Scan for the cell matching the given text and deliver its [x, y] coordinate at center. 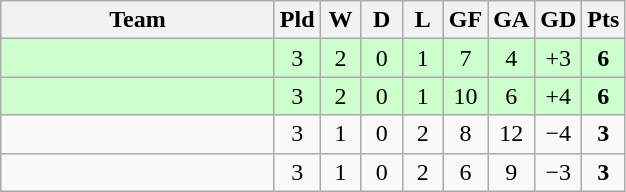
Pld [297, 20]
−3 [558, 172]
GF [465, 20]
Team [138, 20]
7 [465, 58]
W [340, 20]
4 [512, 58]
8 [465, 134]
12 [512, 134]
GA [512, 20]
D [382, 20]
10 [465, 96]
+3 [558, 58]
9 [512, 172]
GD [558, 20]
L [422, 20]
+4 [558, 96]
−4 [558, 134]
Pts [604, 20]
